Scan for the cell matching the given text and deliver its (X, Y) coordinate at center. 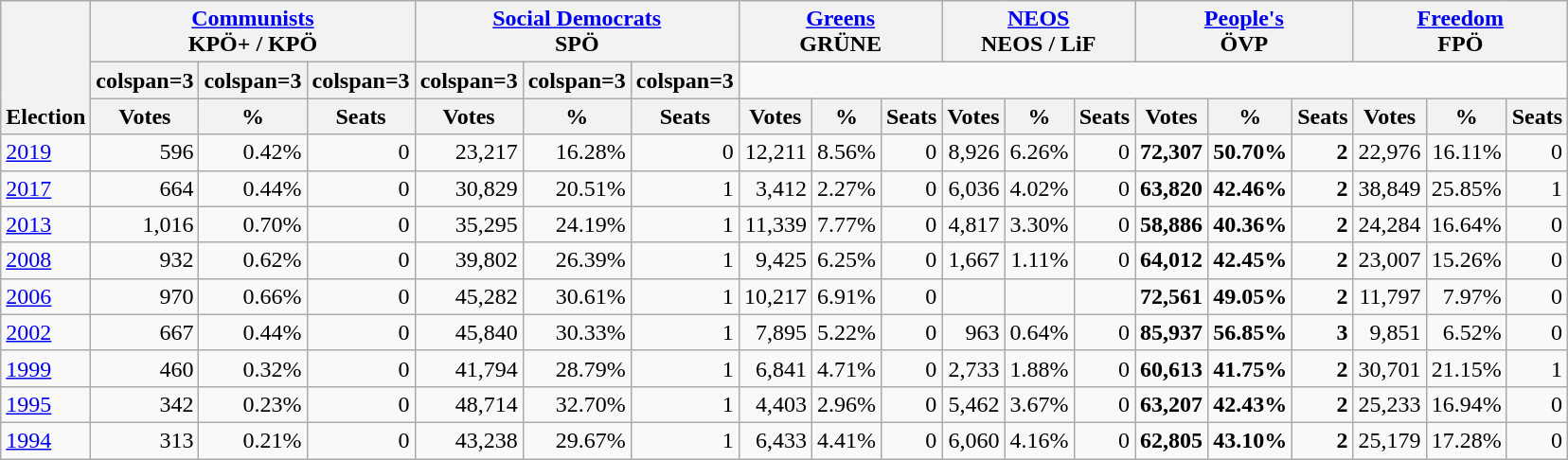
7.77% (846, 224)
0.66% (253, 296)
30,829 (469, 188)
667 (145, 332)
CommunistsKPÖ+ / KPÖ (253, 32)
42.43% (1250, 404)
4.16% (1040, 440)
49.05% (1250, 296)
342 (145, 404)
9,851 (1390, 332)
2006 (45, 296)
25.85% (1466, 188)
42.45% (1250, 260)
35,295 (469, 224)
GreensGRÜNE (841, 32)
2008 (45, 260)
58,886 (1172, 224)
2.27% (846, 188)
12,211 (775, 152)
1994 (45, 440)
41,794 (469, 368)
4.02% (1040, 188)
48,714 (469, 404)
63,820 (1172, 188)
6,841 (775, 368)
0.42% (253, 152)
24,284 (1390, 224)
43.10% (1250, 440)
2.96% (846, 404)
72,561 (1172, 296)
9,425 (775, 260)
664 (145, 188)
596 (145, 152)
4.71% (846, 368)
50.70% (1250, 152)
Election (45, 68)
62,805 (1172, 440)
32.70% (577, 404)
25,179 (1390, 440)
16.94% (1466, 404)
1,016 (145, 224)
6,060 (973, 440)
460 (145, 368)
30.33% (577, 332)
6.26% (1040, 152)
41.75% (1250, 368)
43,238 (469, 440)
28.79% (577, 368)
25,233 (1390, 404)
17.28% (1466, 440)
15.26% (1466, 260)
45,282 (469, 296)
2017 (45, 188)
23,007 (1390, 260)
16.11% (1466, 152)
60,613 (1172, 368)
63,207 (1172, 404)
56.85% (1250, 332)
38,849 (1390, 188)
0.64% (1040, 332)
16.64% (1466, 224)
42.46% (1250, 188)
21.15% (1466, 368)
26.39% (577, 260)
1995 (45, 404)
6.25% (846, 260)
16.28% (577, 152)
932 (145, 260)
6,433 (775, 440)
2013 (45, 224)
0.70% (253, 224)
0.23% (253, 404)
11,797 (1390, 296)
64,012 (1172, 260)
6,036 (973, 188)
30.61% (577, 296)
4,817 (973, 224)
People'sÖVP (1244, 32)
3.30% (1040, 224)
23,217 (469, 152)
1.88% (1040, 368)
3.67% (1040, 404)
2002 (45, 332)
3 (1323, 332)
8,926 (973, 152)
963 (973, 332)
6.91% (846, 296)
1999 (45, 368)
85,937 (1172, 332)
8.56% (846, 152)
NEOSNEOS / LiF (1039, 32)
2019 (45, 152)
0.62% (253, 260)
1.11% (1040, 260)
313 (145, 440)
45,840 (469, 332)
30,701 (1390, 368)
4.41% (846, 440)
22,976 (1390, 152)
4,403 (775, 404)
3,412 (775, 188)
29.67% (577, 440)
7.97% (1466, 296)
10,217 (775, 296)
20.51% (577, 188)
40.36% (1250, 224)
72,307 (1172, 152)
Social DemocratsSPÖ (577, 32)
FreedomFPÖ (1460, 32)
39,802 (469, 260)
970 (145, 296)
6.52% (1466, 332)
5.22% (846, 332)
5,462 (973, 404)
0.21% (253, 440)
2,733 (973, 368)
7,895 (775, 332)
24.19% (577, 224)
1,667 (973, 260)
0.32% (253, 368)
11,339 (775, 224)
